From the cell containing the given text, extract its center point as (x, y) coordinate. 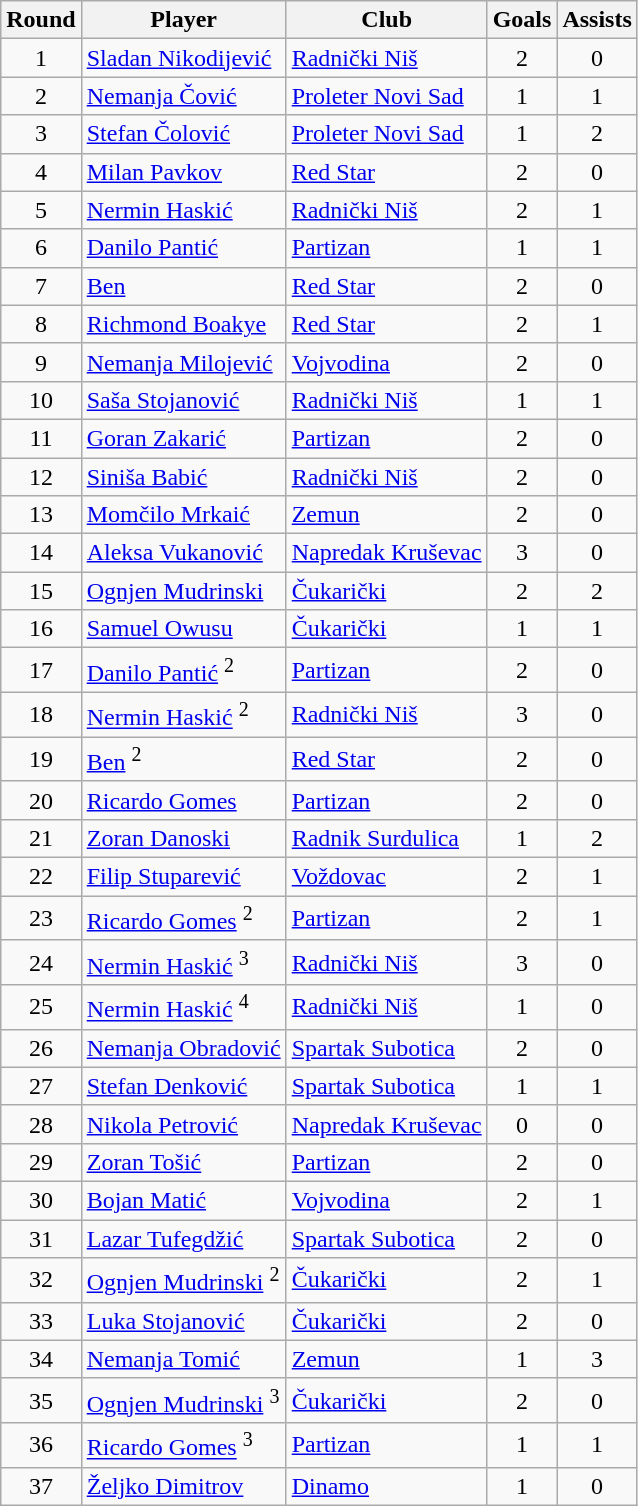
Nemanja Obradović (184, 1048)
Momčilo Mrkaić (184, 515)
Lazar Tufegdžić (184, 1239)
8 (41, 324)
22 (41, 877)
20 (41, 800)
27 (41, 1086)
Club (386, 20)
24 (41, 962)
10 (41, 400)
Saša Stojanović (184, 400)
Ben (184, 286)
Siniša Babić (184, 477)
15 (41, 591)
Zoran Tošić (184, 1163)
Danilo Pantić (184, 248)
Ognjen Mudrinski 3 (184, 1400)
16 (41, 629)
Zoran Danoski (184, 839)
26 (41, 1048)
33 (41, 1321)
12 (41, 477)
23 (41, 918)
Filip Stuparević (184, 877)
6 (41, 248)
Samuel Owusu (184, 629)
Voždovac (386, 877)
28 (41, 1124)
Nemanja Tomić (184, 1359)
Player (184, 20)
Stefan Čolović (184, 134)
Aleksa Vukanović (184, 553)
Dinamo (386, 1486)
34 (41, 1359)
Radnik Surdulica (386, 839)
5 (41, 210)
31 (41, 1239)
19 (41, 760)
Nermin Haskić 4 (184, 1008)
Ricardo Gomes 2 (184, 918)
Nemanja Čović (184, 96)
Ognjen Mudrinski (184, 591)
Round (41, 20)
Nermin Haskić (184, 210)
Ricardo Gomes 3 (184, 1446)
36 (41, 1446)
37 (41, 1486)
18 (41, 714)
Nermin Haskić 3 (184, 962)
Nikola Petrović (184, 1124)
Stefan Denković (184, 1086)
Ognjen Mudrinski 2 (184, 1280)
Sladan Nikodijević (184, 58)
Goran Zakarić (184, 438)
25 (41, 1008)
Danilo Pantić 2 (184, 670)
4 (41, 172)
17 (41, 670)
Nemanja Milojević (184, 362)
11 (41, 438)
13 (41, 515)
21 (41, 839)
32 (41, 1280)
Goals (522, 20)
29 (41, 1163)
Luka Stojanović (184, 1321)
Nermin Haskić 2 (184, 714)
Ben 2 (184, 760)
14 (41, 553)
9 (41, 362)
Željko Dimitrov (184, 1486)
7 (41, 286)
Ricardo Gomes (184, 800)
Assists (597, 20)
Bojan Matić (184, 1201)
Richmond Boakye (184, 324)
30 (41, 1201)
Milan Pavkov (184, 172)
35 (41, 1400)
